From the cell containing the given text, extract its center point as [X, Y] coordinate. 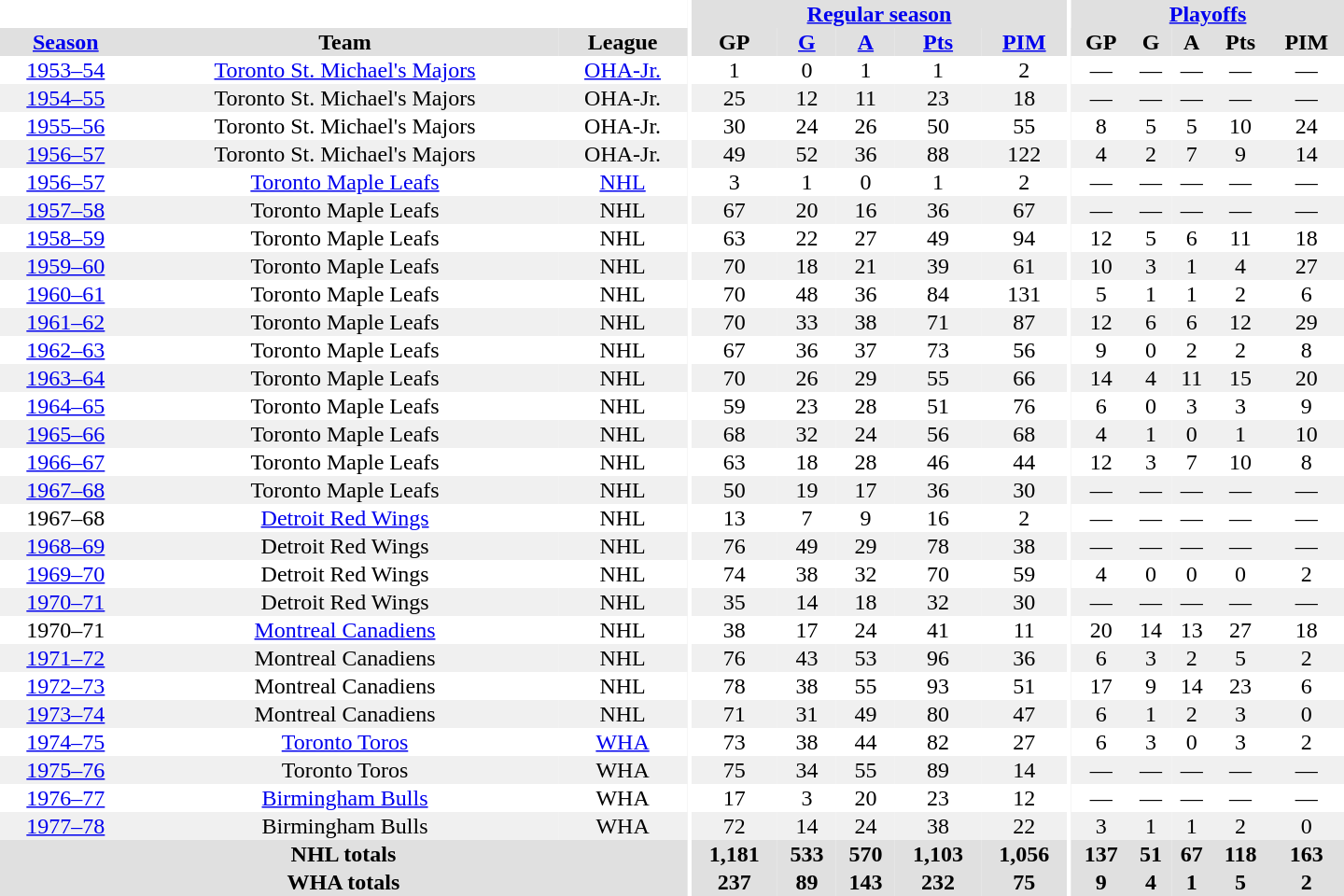
1977–78 [65, 826]
1,181 [735, 854]
25 [735, 98]
1975–76 [65, 770]
1966–67 [65, 462]
94 [1024, 238]
34 [806, 770]
1964–65 [65, 406]
NHL totals [343, 854]
61 [1024, 266]
143 [866, 882]
39 [938, 266]
52 [806, 154]
80 [938, 714]
66 [1024, 378]
41 [938, 630]
21 [866, 266]
1,103 [938, 854]
1968–69 [65, 546]
88 [938, 154]
1,056 [1024, 854]
533 [806, 854]
1969–70 [65, 574]
137 [1101, 854]
1955–56 [65, 126]
1962–63 [65, 350]
74 [735, 574]
118 [1241, 854]
1959–60 [65, 266]
Season [65, 42]
Regular season [879, 14]
33 [806, 322]
1965–66 [65, 434]
96 [938, 658]
1963–64 [65, 378]
93 [938, 686]
1961–62 [65, 322]
84 [938, 294]
1954–55 [65, 98]
570 [866, 854]
232 [938, 882]
37 [866, 350]
87 [1024, 322]
1958–59 [65, 238]
WHA totals [343, 882]
237 [735, 882]
46 [938, 462]
1973–74 [65, 714]
43 [806, 658]
Team [345, 42]
48 [806, 294]
72 [735, 826]
1974–75 [65, 742]
19 [806, 490]
122 [1024, 154]
53 [866, 658]
15 [1241, 378]
31 [806, 714]
Playoffs [1208, 14]
35 [735, 602]
1953–54 [65, 70]
82 [938, 742]
131 [1024, 294]
1957–58 [65, 210]
1960–61 [65, 294]
163 [1307, 854]
1971–72 [65, 658]
47 [1024, 714]
1976–77 [65, 798]
League [622, 42]
1972–73 [65, 686]
